Locate the cell with the specified text and output its (X, Y) center coordinate. 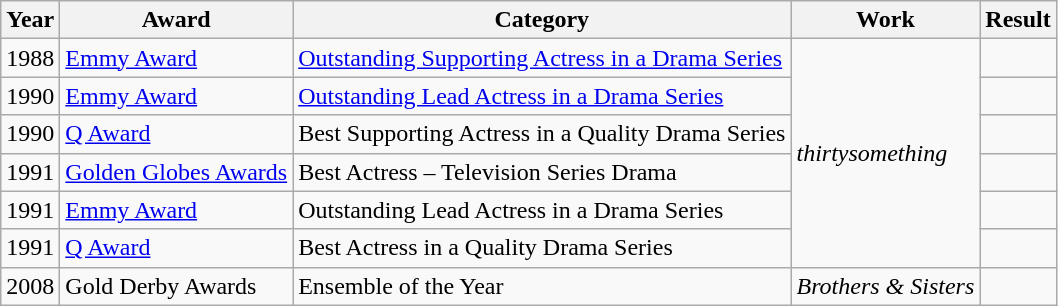
Ensemble of the Year (542, 286)
Category (542, 20)
Best Supporting Actress in a Quality Drama Series (542, 134)
1988 (30, 58)
2008 (30, 286)
Award (176, 20)
Year (30, 20)
Brothers & Sisters (886, 286)
Result (1018, 20)
Golden Globes Awards (176, 172)
Work (886, 20)
Best Actress in a Quality Drama Series (542, 248)
Best Actress – Television Series Drama (542, 172)
Gold Derby Awards (176, 286)
thirtysomething (886, 153)
Outstanding Supporting Actress in a Drama Series (542, 58)
